Find where the given text appears and provide that cell's center as [x, y] coordinate. 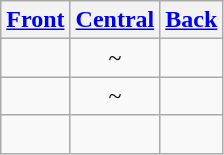
Back [192, 20]
Central [115, 20]
Front [36, 20]
